Capture the cell that displays the provided text and extract its (x, y) central coordinate. 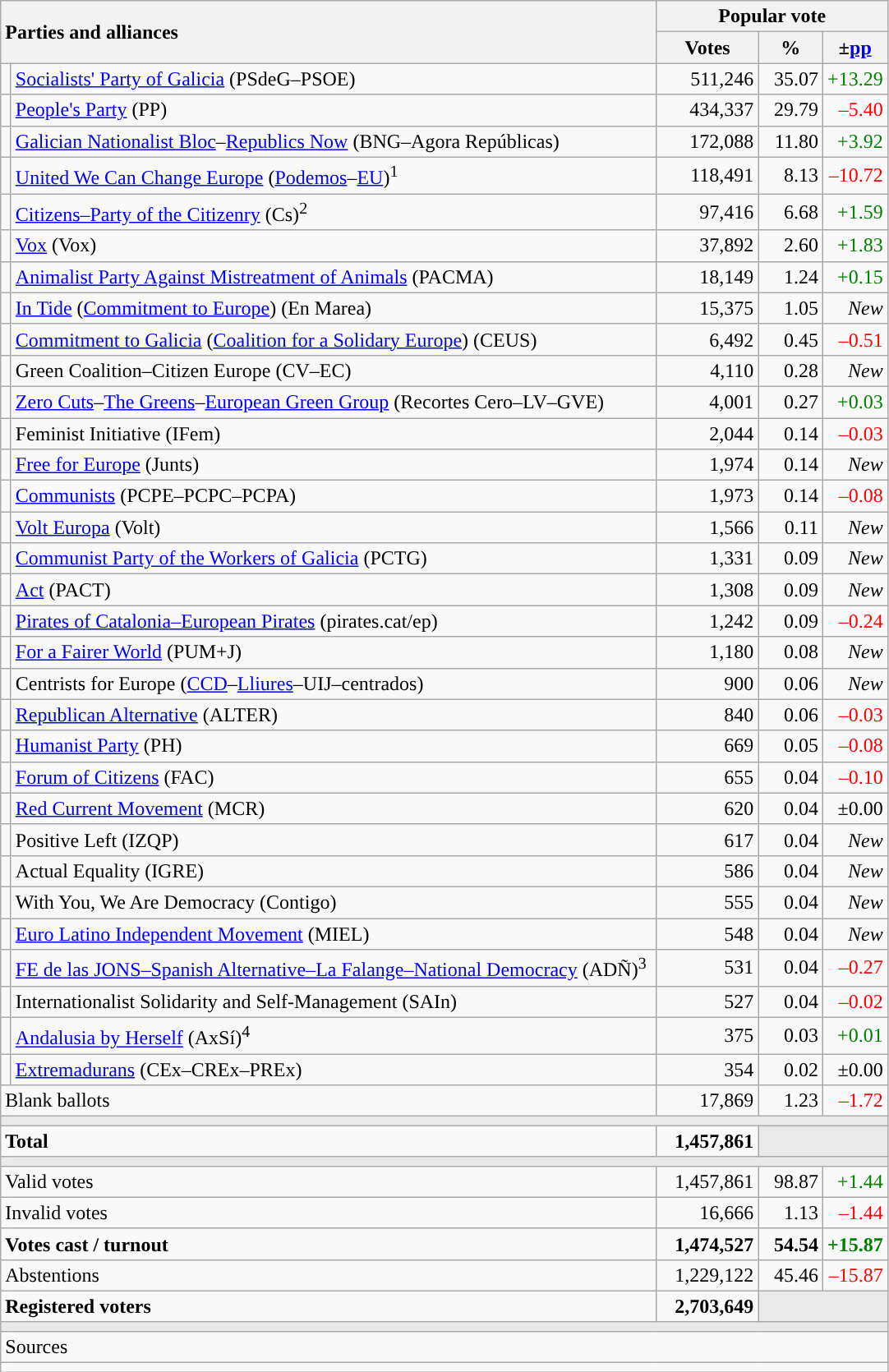
Socialists' Party of Galicia (PSdeG–PSOE) (334, 79)
+0.01 (854, 1035)
354 (707, 1070)
Republican Alternative (ALTER) (334, 715)
–5.40 (854, 110)
Pirates of Catalonia–European Pirates (pirates.cat/ep) (334, 621)
+0.03 (854, 402)
1,229,122 (707, 1275)
0.11 (790, 527)
Votes (707, 48)
FE de las JONS–Spanish Alternative–La Falange–National Democracy (ADÑ)3 (334, 968)
Euro Latino Independent Movement (MIEL) (334, 934)
Extremadurans (CEx–CREx–PREx) (334, 1070)
Citizens–Party of the Citizenry (Cs)2 (334, 212)
0.02 (790, 1070)
1.13 (790, 1213)
For a Fairer World (PUM+J) (334, 652)
–0.10 (854, 777)
1,242 (707, 621)
+0.15 (854, 277)
–15.87 (854, 1275)
0.08 (790, 652)
+13.29 (854, 79)
527 (707, 1001)
Volt Europa (Volt) (334, 527)
0.45 (790, 339)
118,491 (707, 176)
1,474,527 (707, 1244)
+1.59 (854, 212)
Communists (PCPE–PCPC–PCPA) (334, 496)
375 (707, 1035)
4,001 (707, 402)
Sources (444, 1347)
+3.92 (854, 141)
1,566 (707, 527)
620 (707, 808)
669 (707, 746)
172,088 (707, 141)
35.07 (790, 79)
Communist Party of the Workers of Galicia (PCTG) (334, 559)
United We Can Change Europe (Podemos–EU)1 (334, 176)
1,974 (707, 465)
Humanist Party (PH) (334, 746)
2,044 (707, 434)
2.60 (790, 246)
Red Current Movement (MCR) (334, 808)
548 (707, 934)
Forum of Citizens (FAC) (334, 777)
6.68 (790, 212)
–0.27 (854, 968)
1,973 (707, 496)
1,331 (707, 559)
Feminist Initiative (IFem) (334, 434)
Registered voters (329, 1306)
–1.72 (854, 1101)
511,246 (707, 79)
Total (329, 1141)
0.05 (790, 746)
1.23 (790, 1101)
–10.72 (854, 176)
6,492 (707, 339)
655 (707, 777)
617 (707, 840)
531 (707, 968)
586 (707, 871)
17,869 (707, 1101)
Votes cast / turnout (329, 1244)
29.79 (790, 110)
Vox (Vox) (334, 246)
0.03 (790, 1035)
54.54 (790, 1244)
–0.24 (854, 621)
Green Coalition–Citizen Europe (CV–EC) (334, 371)
900 (707, 684)
Invalid votes (329, 1213)
Internationalist Solidarity and Self-Management (SAIn) (334, 1001)
+15.87 (854, 1244)
0.27 (790, 402)
18,149 (707, 277)
Parties and alliances (329, 32)
People's Party (PP) (334, 110)
Positive Left (IZQP) (334, 840)
Andalusia by Herself (AxSí)4 (334, 1035)
37,892 (707, 246)
Galician Nationalist Bloc–Republics Now (BNG–Agora Repúblicas) (334, 141)
8.13 (790, 176)
% (790, 48)
+1.44 (854, 1181)
Blank ballots (329, 1101)
Abstentions (329, 1275)
–1.44 (854, 1213)
45.46 (790, 1275)
Zero Cuts–The Greens–European Green Group (Recortes Cero–LV–GVE) (334, 402)
Free for Europe (Junts) (334, 465)
97,416 (707, 212)
555 (707, 902)
With You, We Are Democracy (Contigo) (334, 902)
Centrists for Europe (CCD–Lliures–UIJ–centrados) (334, 684)
1,308 (707, 590)
Valid votes (329, 1181)
1,180 (707, 652)
In Tide (Commitment to Europe) (En Marea) (334, 308)
2,703,649 (707, 1306)
0.28 (790, 371)
–0.51 (854, 339)
11.80 (790, 141)
16,666 (707, 1213)
+1.83 (854, 246)
840 (707, 715)
Popular vote (772, 16)
Commitment to Galicia (Coalition for a Solidary Europe) (CEUS) (334, 339)
±pp (854, 48)
–0.02 (854, 1001)
98.87 (790, 1181)
1.05 (790, 308)
Actual Equality (IGRE) (334, 871)
Act (PACT) (334, 590)
434,337 (707, 110)
15,375 (707, 308)
Animalist Party Against Mistreatment of Animals (PACMA) (334, 277)
4,110 (707, 371)
1.24 (790, 277)
